From the cell containing the given text, extract its center point as [X, Y] coordinate. 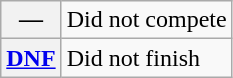
Did not compete [146, 20]
Did not finish [146, 58]
DNF [31, 58]
— [31, 20]
